From the cell containing the given text, extract its center point as [x, y] coordinate. 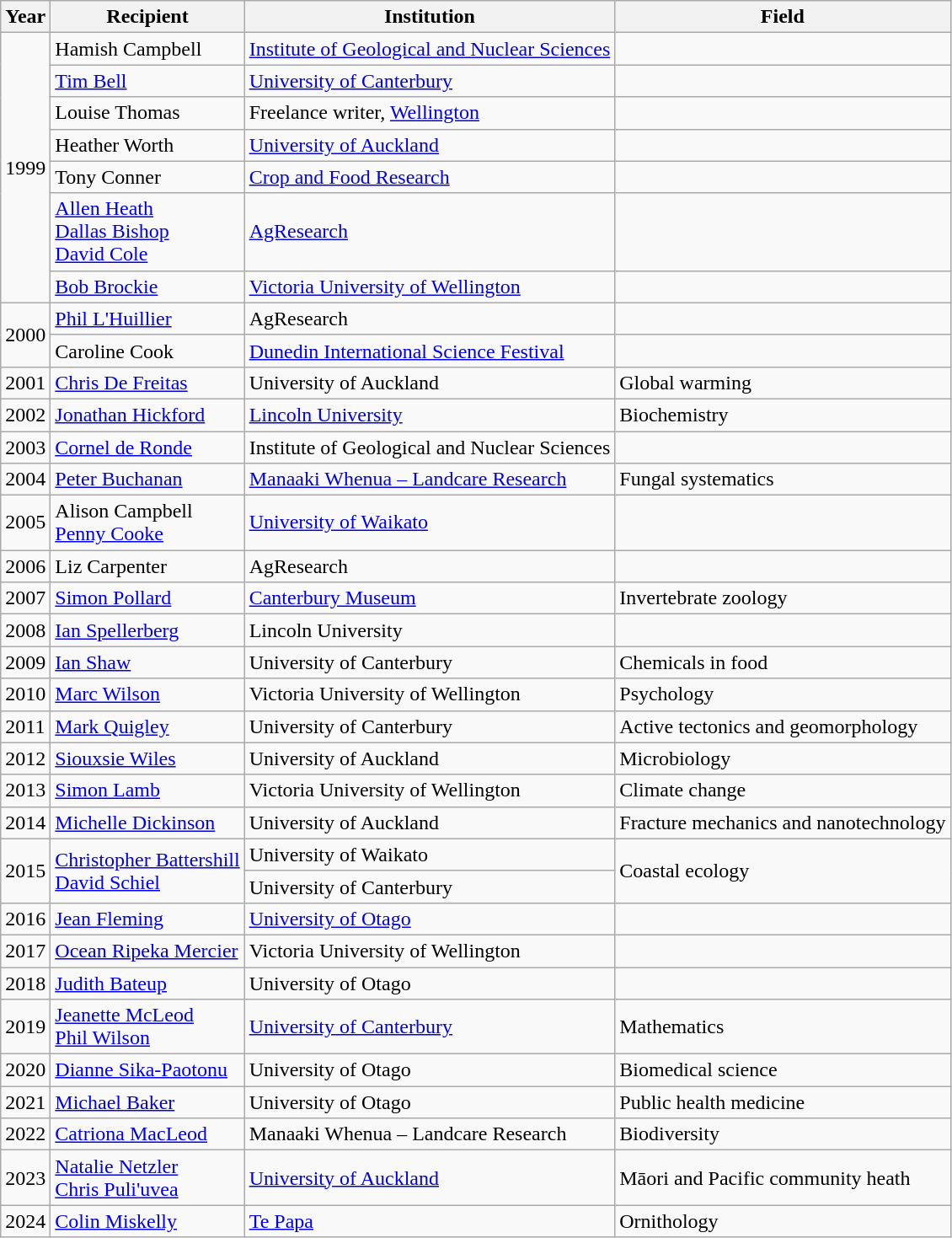
Jonathan Hickford [147, 415]
2022 [25, 1134]
2000 [25, 335]
Public health medicine [783, 1102]
Marc Wilson [147, 694]
Ornithology [783, 1221]
2020 [25, 1070]
Psychology [783, 694]
Hamish Campbell [147, 49]
Tony Conner [147, 177]
Biomedical science [783, 1070]
Simon Lamb [147, 790]
Crop and Food Research [430, 177]
Microbiology [783, 758]
Simon Pollard [147, 598]
2007 [25, 598]
Ian Shaw [147, 662]
2011 [25, 726]
2002 [25, 415]
Freelance writer, Wellington [430, 113]
Bob Brockie [147, 287]
Māori and Pacific community heath [783, 1178]
2010 [25, 694]
Biodiversity [783, 1134]
2009 [25, 662]
Active tectonics and geomorphology [783, 726]
2005 [25, 523]
Colin Miskelly [147, 1221]
Caroline Cook [147, 351]
2019 [25, 1026]
2018 [25, 983]
Natalie NetzlerChris Puli'uvea [147, 1178]
1999 [25, 168]
Biochemistry [783, 415]
Ian Spellerberg [147, 630]
Dianne Sika-Paotonu [147, 1070]
Tim Bell [147, 81]
2001 [25, 383]
2003 [25, 448]
2013 [25, 790]
Cornel de Ronde [147, 448]
Te Papa [430, 1221]
Judith Bateup [147, 983]
2024 [25, 1221]
Michael Baker [147, 1102]
2016 [25, 919]
Ocean Ripeka Mercier [147, 951]
Peter Buchanan [147, 480]
Institution [430, 17]
Michelle Dickinson [147, 823]
2006 [25, 566]
Invertebrate zoology [783, 598]
Heather Worth [147, 145]
Year [25, 17]
Allen HeathDallas BishopDavid Cole [147, 232]
Jeanette McLeodPhil Wilson [147, 1026]
Catriona MacLeod [147, 1134]
2008 [25, 630]
2021 [25, 1102]
Mark Quigley [147, 726]
Global warming [783, 383]
2012 [25, 758]
Alison CampbellPenny Cooke [147, 523]
Chemicals in food [783, 662]
Christopher BattershillDavid Schiel [147, 871]
2015 [25, 871]
Chris De Freitas [147, 383]
Dunedin International Science Festival [430, 351]
Siouxsie Wiles [147, 758]
Jean Fleming [147, 919]
2014 [25, 823]
Coastal ecology [783, 871]
Liz Carpenter [147, 566]
2017 [25, 951]
Canterbury Museum [430, 598]
Phil L'Huillier [147, 319]
2004 [25, 480]
Louise Thomas [147, 113]
Field [783, 17]
Fracture mechanics and nanotechnology [783, 823]
Recipient [147, 17]
Climate change [783, 790]
2023 [25, 1178]
Fungal systematics [783, 480]
Mathematics [783, 1026]
